Output the [x, y] coordinate of the center of the cell containing the given text.  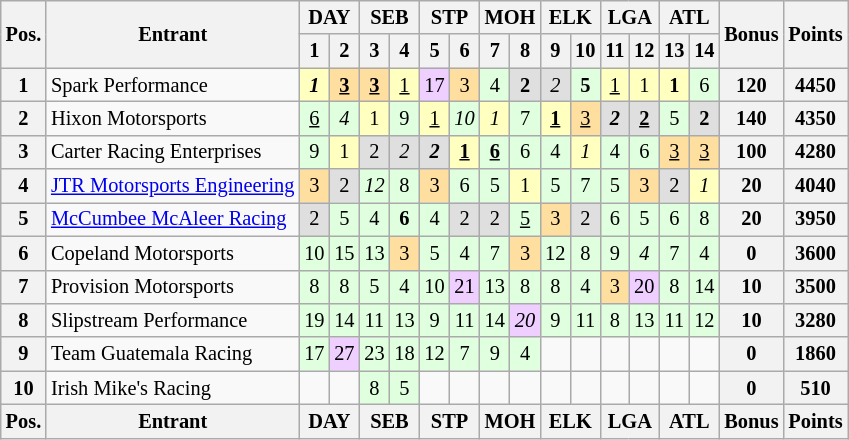
3500 [815, 287]
3950 [815, 219]
Spark Performance [172, 85]
27 [344, 354]
3600 [815, 253]
Slipstream Performance [172, 320]
21 [465, 287]
23 [374, 354]
4350 [815, 118]
19 [314, 320]
100 [751, 152]
4280 [815, 152]
Team Guatemala Racing [172, 354]
Carter Racing Enterprises [172, 152]
3280 [815, 320]
Provision Motorsports [172, 287]
510 [815, 388]
McCumbee McAleer Racing [172, 219]
4040 [815, 186]
Irish Mike's Racing [172, 388]
18 [404, 354]
4450 [815, 85]
Hixon Motorsports [172, 118]
JTR Motorsports Engineering [172, 186]
140 [751, 118]
15 [344, 253]
Copeland Motorsports [172, 253]
1860 [815, 354]
120 [751, 85]
